Capture the cell that displays the provided text and extract its [x, y] central coordinate. 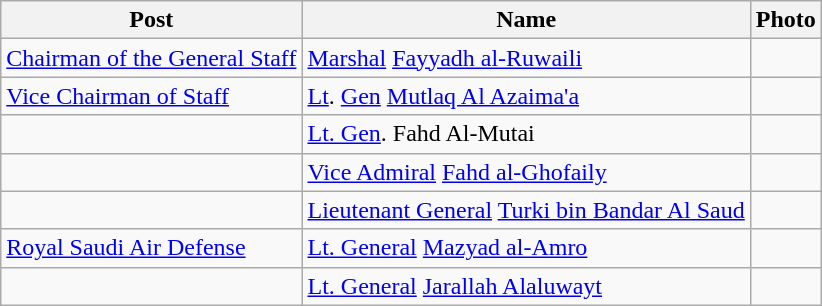
Royal Saudi Air Defense [152, 248]
Marshal Fayyadh al-Ruwaili [526, 58]
Vice Admiral Fahd al-Ghofaily [526, 172]
Lt. Gen Mutlaq Al Azaima'a [526, 96]
Lt. Gen. Fahd Al-Mutai [526, 134]
Lieutenant General Turki bin Bandar Al Saud [526, 210]
Chairman of the General Staff [152, 58]
Vice Chairman of Staff [152, 96]
Name [526, 20]
Post [152, 20]
Lt. General Mazyad al-Amro [526, 248]
Lt. General Jarallah Alaluwayt [526, 286]
Photo [786, 20]
